Return [x, y] of the center of cell containing provided text 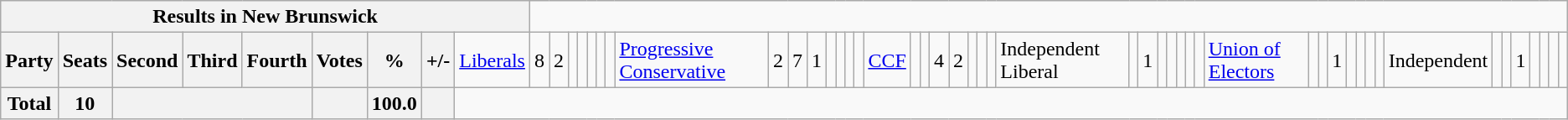
Fourth [276, 60]
% [394, 60]
4 [938, 60]
7 [797, 60]
Independent Liberal [1062, 60]
Second [147, 60]
Progressive Conservative [692, 60]
Union of Electors [1256, 60]
Seats [85, 60]
Votes [339, 60]
Party [29, 60]
Third [213, 60]
+/- [437, 60]
Liberals [493, 60]
CCF [887, 60]
100.0 [394, 103]
Results in New Brunswick [266, 17]
Independent [1438, 60]
Total [29, 103]
10 [85, 103]
8 [539, 60]
